From the cell containing the given text, extract its center point as (X, Y) coordinate. 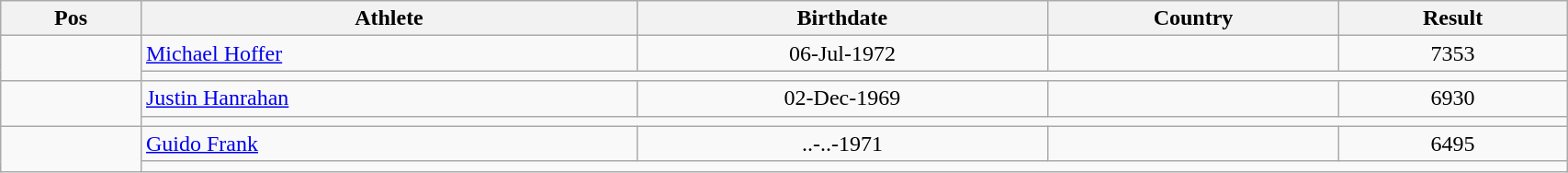
02-Dec-1969 (841, 98)
Guido Frank (389, 144)
7353 (1453, 53)
6495 (1453, 144)
Result (1453, 18)
Birthdate (841, 18)
06-Jul-1972 (841, 53)
Justin Hanrahan (389, 98)
Pos (72, 18)
6930 (1453, 98)
Michael Hoffer (389, 53)
Athlete (389, 18)
..-..-1971 (841, 144)
Country (1192, 18)
